Return the (x, y) coordinate for the center point of the cell that contains the specified text.  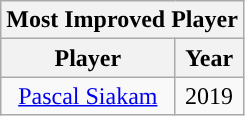
Most Improved Player (122, 20)
Player (88, 58)
Pascal Siakam (88, 96)
Year (209, 58)
2019 (209, 96)
